Find where the given text appears and provide that cell's center as (x, y) coordinate. 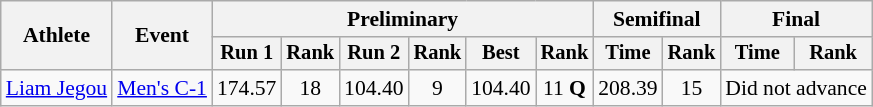
15 (692, 88)
Athlete (56, 36)
Did not advance (796, 88)
174.57 (246, 88)
Preliminary (402, 19)
Men's C-1 (162, 88)
Liam Jegou (56, 88)
18 (310, 88)
11 Q (565, 88)
Semifinal (656, 19)
Run 1 (246, 54)
208.39 (628, 88)
Final (796, 19)
Event (162, 36)
Run 2 (374, 54)
9 (438, 88)
Best (500, 54)
